Locate the cell with the specified text and output its [X, Y] center coordinate. 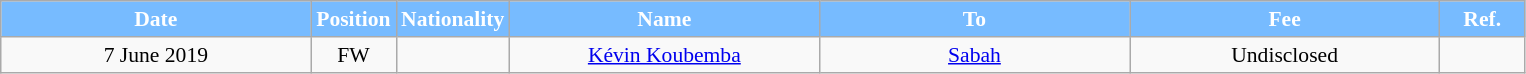
7 June 2019 [156, 55]
Name [664, 19]
FW [354, 55]
Date [156, 19]
Kévin Koubemba [664, 55]
Nationality [452, 19]
To [974, 19]
Sabah [974, 55]
Position [354, 19]
Ref. [1482, 19]
Undisclosed [1285, 55]
Fee [1285, 19]
